Output the [X, Y] coordinate of the center of the cell containing the given text.  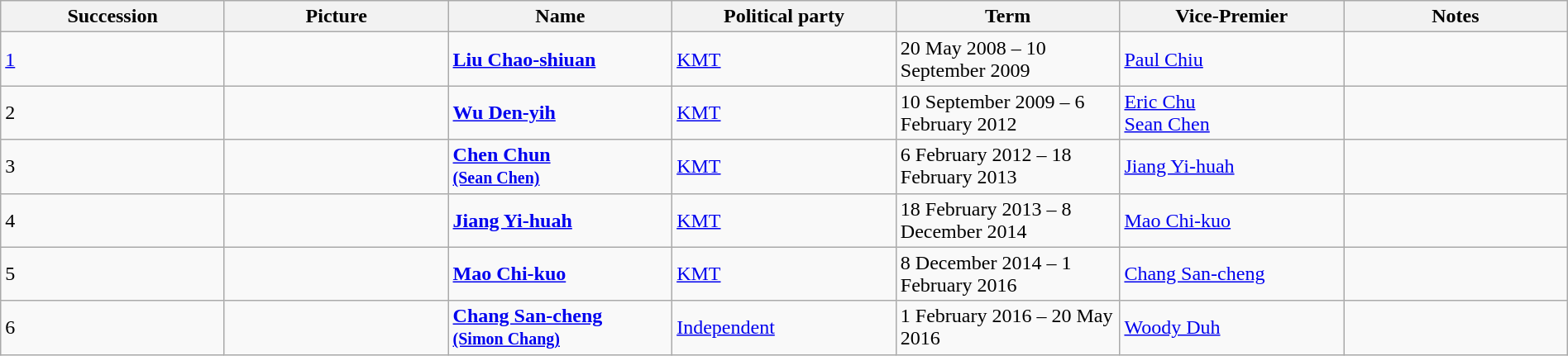
Notes [1456, 17]
Chang San-cheng(Simon Chang) [561, 327]
3 [112, 167]
6 February 2012 – 18 February 2013 [1007, 167]
Term [1007, 17]
Independent [784, 327]
20 May 2008 – 10 September 2009 [1007, 59]
18 February 2013 – 8 December 2014 [1007, 220]
Name [561, 17]
6 [112, 327]
1 February 2016 – 20 May 2016 [1007, 327]
Succession [112, 17]
Wu Den-yih [561, 112]
Paul Chiu [1232, 59]
Eric ChuSean Chen [1232, 112]
4 [112, 220]
Political party [784, 17]
Liu Chao-shiuan [561, 59]
1 [112, 59]
Picture [336, 17]
Chang San-cheng [1232, 274]
Woody Duh [1232, 327]
5 [112, 274]
2 [112, 112]
Vice-Premier [1232, 17]
Chen Chun(Sean Chen) [561, 167]
10 September 2009 – 6 February 2012 [1007, 112]
8 December 2014 – 1 February 2016 [1007, 274]
